Return the [X, Y] coordinate for the center point of the cell that contains the specified text.  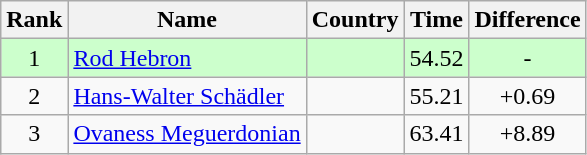
Hans-Walter Schädler [187, 96]
+8.89 [528, 134]
- [528, 58]
3 [34, 134]
1 [34, 58]
Ovaness Meguerdonian [187, 134]
55.21 [436, 96]
Country [355, 20]
Name [187, 20]
63.41 [436, 134]
Time [436, 20]
Rank [34, 20]
54.52 [436, 58]
2 [34, 96]
Rod Hebron [187, 58]
+0.69 [528, 96]
Difference [528, 20]
